For the text-containing cell, return its midpoint in (X, Y) coordinate format. 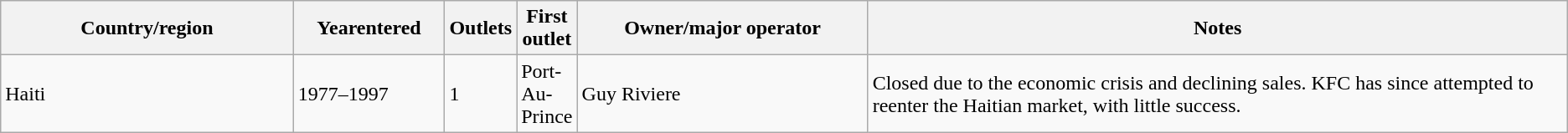
1977–1997 (369, 94)
Owner/major operator (722, 28)
Closed due to the economic crisis and declining sales. KFC has since attempted to reenter the Haitian market, with little success. (1218, 94)
Country/region (147, 28)
Yearentered (369, 28)
Notes (1218, 28)
First outlet (547, 28)
Port-Au-Prince (547, 94)
Outlets (481, 28)
Guy Riviere (722, 94)
1 (481, 94)
Haiti (147, 94)
